Search for the cell housing the specified text and yield its (x, y) center coordinate. 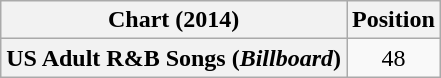
US Adult R&B Songs (Billboard) (174, 58)
Chart (2014) (174, 20)
48 (394, 58)
Position (394, 20)
